Capture the cell that displays the provided text and extract its [x, y] central coordinate. 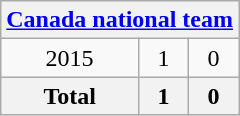
Canada national team [120, 20]
Total [70, 96]
2015 [70, 58]
